Capture the cell that displays the provided text and extract its (x, y) central coordinate. 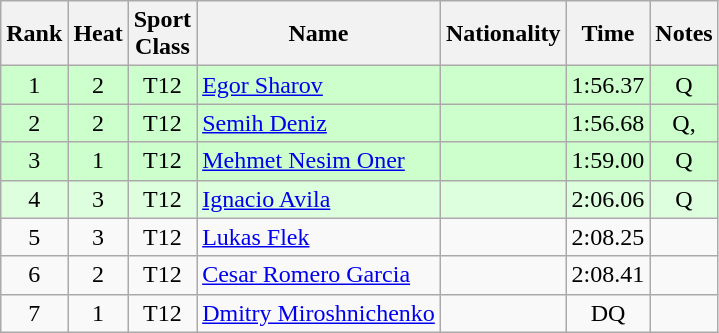
2:08.41 (608, 275)
2:08.25 (608, 237)
1:56.68 (608, 123)
Q, (684, 123)
1:56.37 (608, 85)
5 (34, 237)
Name (319, 34)
Time (608, 34)
Lukas Flek (319, 237)
Dmitry Miroshnichenko (319, 313)
DQ (608, 313)
Egor Sharov (319, 85)
Ignacio Avila (319, 199)
Semih Deniz (319, 123)
Cesar Romero Garcia (319, 275)
Heat (98, 34)
4 (34, 199)
1:59.00 (608, 161)
Nationality (503, 34)
Mehmet Nesim Oner (319, 161)
2:06.06 (608, 199)
Rank (34, 34)
SportClass (162, 34)
6 (34, 275)
Notes (684, 34)
7 (34, 313)
